Pinpoint the cell where the given text exists, returning its (X, Y) midpoint coordinate. 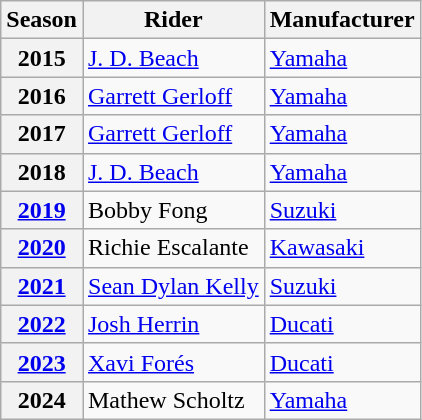
Season (42, 20)
2015 (42, 58)
Sean Dylan Kelly (173, 286)
2016 (42, 96)
Bobby Fong (173, 210)
Rider (173, 20)
2024 (42, 400)
Xavi Forés (173, 362)
2020 (42, 248)
Mathew Scholtz (173, 400)
2022 (42, 324)
2017 (42, 134)
Josh Herrin (173, 324)
2023 (42, 362)
Kawasaki (342, 248)
2021 (42, 286)
2019 (42, 210)
2018 (42, 172)
Richie Escalante (173, 248)
Manufacturer (342, 20)
